Capture the cell that displays the provided text and extract its [X, Y] central coordinate. 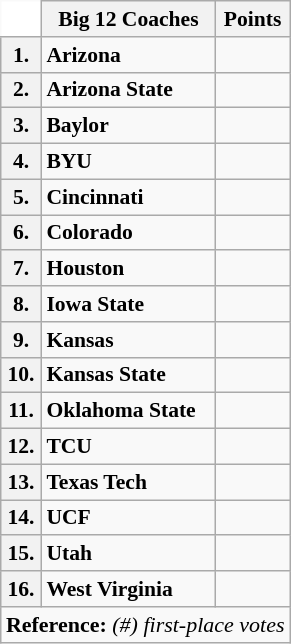
5. [22, 197]
UCF [128, 518]
Kansas [128, 340]
Colorado [128, 233]
Baylor [128, 126]
4. [22, 162]
Texas Tech [128, 482]
Arizona [128, 55]
TCU [128, 447]
2. [22, 90]
3. [22, 126]
Oklahoma State [128, 411]
Kansas State [128, 375]
11. [22, 411]
6. [22, 233]
15. [22, 554]
10. [22, 375]
Reference: (#) first-place votes [146, 625]
Cincinnati [128, 197]
Arizona State [128, 90]
Points [253, 19]
West Virginia [128, 589]
8. [22, 304]
13. [22, 482]
9. [22, 340]
Iowa State [128, 304]
14. [22, 518]
Houston [128, 269]
1. [22, 55]
Utah [128, 554]
7. [22, 269]
16. [22, 589]
BYU [128, 162]
12. [22, 447]
Big 12 Coaches [128, 19]
